Locate the cell with the specified text and output its (x, y) center coordinate. 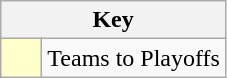
Key (114, 20)
Teams to Playoffs (134, 58)
